Locate the cell with the specified text and output its [x, y] center coordinate. 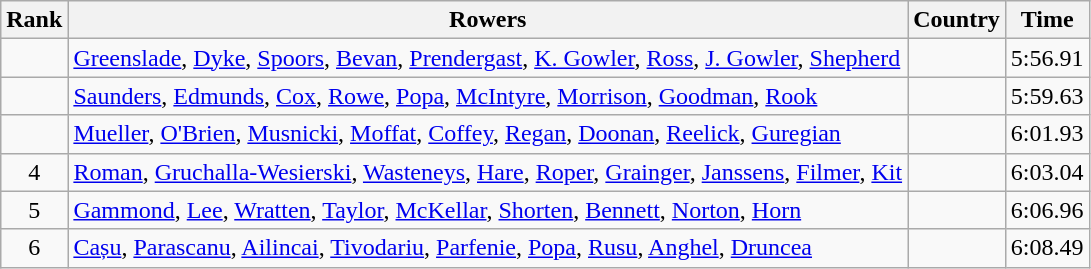
5:59.63 [1047, 96]
Roman, Gruchalla-Wesierski, Wasteneys, Hare, Roper, Grainger, Janssens, Filmer, Kit [488, 172]
Gammond, Lee, Wratten, Taylor, McKellar, Shorten, Bennett, Norton, Horn [488, 210]
Saunders, Edmunds, Cox, Rowe, Popa, McIntyre, Morrison, Goodman, Rook [488, 96]
5 [34, 210]
6:03.04 [1047, 172]
6:06.96 [1047, 210]
Rank [34, 20]
Time [1047, 20]
Rowers [488, 20]
4 [34, 172]
5:56.91 [1047, 58]
Country [957, 20]
Cașu, Parascanu, Ailincai, Tivodariu, Parfenie, Popa, Rusu, Anghel, Druncea [488, 248]
Mueller, O'Brien, Musnicki, Moffat, Coffey, Regan, Doonan, Reelick, Guregian [488, 134]
6:08.49 [1047, 248]
6:01.93 [1047, 134]
6 [34, 248]
Greenslade, Dyke, Spoors, Bevan, Prendergast, K. Gowler, Ross, J. Gowler, Shepherd [488, 58]
